Extract the (x, y) coordinate from the center of the cell holding the provided text.  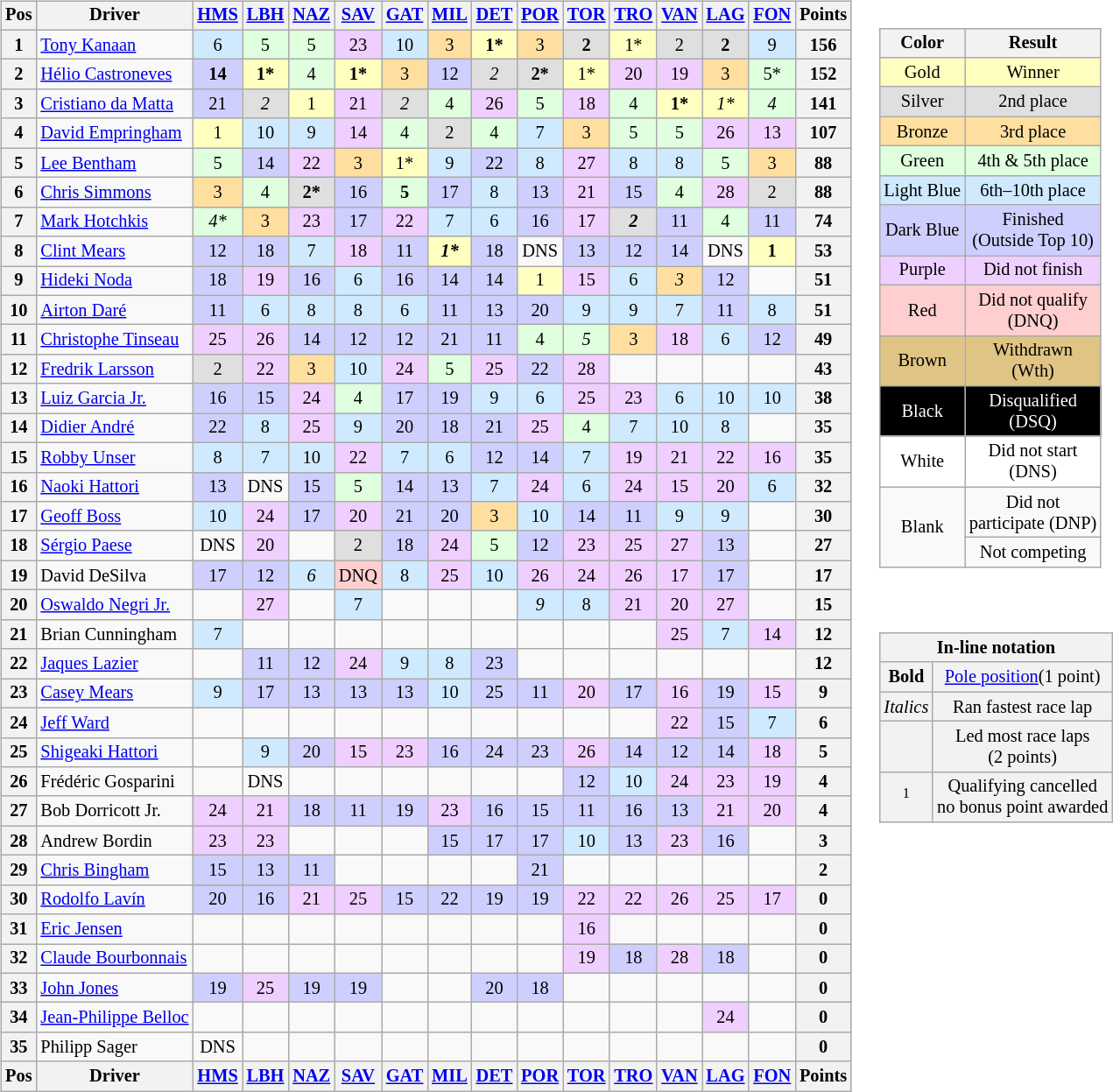
31 (18, 929)
33 (18, 988)
2nd place (1033, 102)
Didier André (114, 428)
Brown (923, 361)
Dark Blue (923, 230)
Gold (923, 73)
156 (823, 45)
Hideki Noda (114, 281)
Geoff Boss (114, 517)
Sérgio Paese (114, 546)
Withdrawn(Wth) (1033, 361)
Bob Dorricott Jr. (114, 811)
Disqualified(DSQ) (1033, 412)
74 (823, 222)
White (923, 461)
Green (923, 161)
4th & 5th place (1033, 161)
Qualifying cancelledno bonus point awarded (1023, 797)
107 (823, 133)
DNQ (358, 575)
Did notparticipate (DNP) (1033, 512)
In-line notation (997, 648)
Cristiano da Matta (114, 104)
Pole position(1 point) (1023, 677)
Result (1033, 43)
Ran fastest race lap (1023, 707)
Airton Daré (114, 310)
6th–10th place (1033, 190)
Color (923, 43)
Christophe Tinseau (114, 340)
Winner (1033, 73)
Naoki Hattori (114, 487)
Hélio Castroneves (114, 74)
Fredrik Larsson (114, 370)
141 (823, 104)
Led most race laps(2 points) (1023, 747)
David Empringham (114, 133)
Black (923, 412)
Luiz Garcia Jr. (114, 398)
Jean-Philippe Belloc (114, 1018)
Jeff Ward (114, 722)
Rodolfo Lavín (114, 899)
Lee Bentham (114, 163)
Italics (907, 707)
Tony Kanaan (114, 45)
Silver (923, 102)
Not competing (1033, 553)
Claude Bourbonnais (114, 959)
Jaques Lazier (114, 664)
Frédéric Gosparini (114, 782)
Red (923, 310)
3rd place (1033, 131)
Bold (907, 677)
Casey Mears (114, 694)
43 (823, 370)
29 (18, 870)
Chris Simmons (114, 193)
Did not finish (1033, 271)
Clint Mears (114, 251)
Did not start(DNS) (1033, 461)
Shigeaki Hattori (114, 752)
Andrew Bordin (114, 841)
Robby Unser (114, 457)
Finished(Outside Top 10) (1033, 230)
Chris Bingham (114, 870)
Bronze (923, 131)
152 (823, 74)
John Jones (114, 988)
53 (823, 251)
Light Blue (923, 190)
Blank (923, 527)
49 (823, 340)
38 (823, 398)
34 (18, 1018)
Philipp Sager (114, 1047)
Oswaldo Negri Jr. (114, 605)
Did not qualify(DNQ) (1033, 310)
Mark Hotchkis (114, 222)
David DeSilva (114, 575)
4* (217, 222)
Brian Cunningham (114, 634)
Eric Jensen (114, 929)
Purple (923, 271)
5* (772, 74)
